Return (x, y) of the center of cell containing provided text 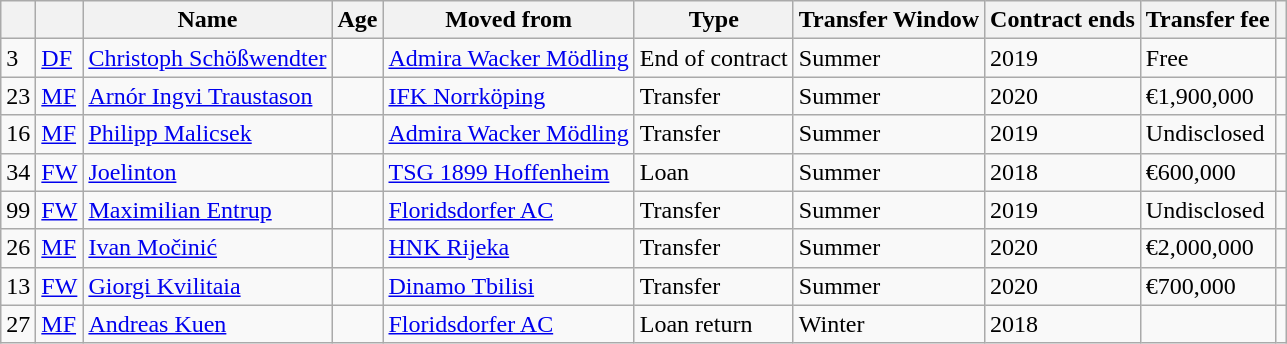
Maximilian Entrup (208, 210)
Type (714, 20)
Joelinton (208, 172)
Christoph Schößwendter (208, 58)
DF (60, 58)
HNK Rijeka (508, 248)
Philipp Malicsek (208, 134)
Age (358, 20)
Winter (888, 324)
Transfer Window (888, 20)
34 (18, 172)
€2,000,000 (1208, 248)
TSG 1899 Hoffenheim (508, 172)
Transfer fee (1208, 20)
26 (18, 248)
Loan (714, 172)
3 (18, 58)
Arnór Ingvi Traustason (208, 96)
Name (208, 20)
27 (18, 324)
€1,900,000 (1208, 96)
13 (18, 286)
€700,000 (1208, 286)
Ivan Močinić (208, 248)
Andreas Kuen (208, 324)
Contract ends (1063, 20)
Moved from (508, 20)
IFK Norrköping (508, 96)
Loan return (714, 324)
Free (1208, 58)
23 (18, 96)
Giorgi Kvilitaia (208, 286)
99 (18, 210)
€600,000 (1208, 172)
End of contract (714, 58)
Dinamo Tbilisi (508, 286)
16 (18, 134)
